Detect which cell encompasses the target text, then output its (X, Y) center coordinate. 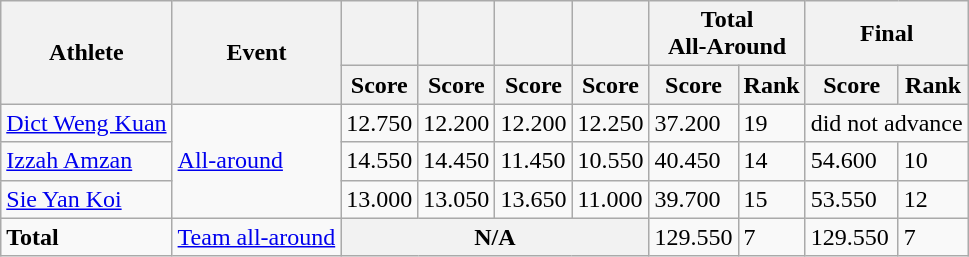
39.700 (694, 199)
10.550 (610, 161)
Dict Weng Kuan (86, 123)
Athlete (86, 52)
12.250 (610, 123)
All-around (256, 161)
TotalAll-Around (727, 34)
Team all-around (256, 237)
14 (772, 161)
Izzah Amzan (86, 161)
N/A (495, 237)
10 (933, 161)
Event (256, 52)
40.450 (694, 161)
12.750 (380, 123)
Sie Yan Koi (86, 199)
Total (86, 237)
13.650 (534, 199)
did not advance (886, 123)
14.550 (380, 161)
11.450 (534, 161)
12 (933, 199)
53.550 (852, 199)
13.000 (380, 199)
13.050 (456, 199)
Final (886, 34)
15 (772, 199)
19 (772, 123)
14.450 (456, 161)
54.600 (852, 161)
11.000 (610, 199)
37.200 (694, 123)
